Identify which cell holds the provided text, then report its (x, y) central coordinate. 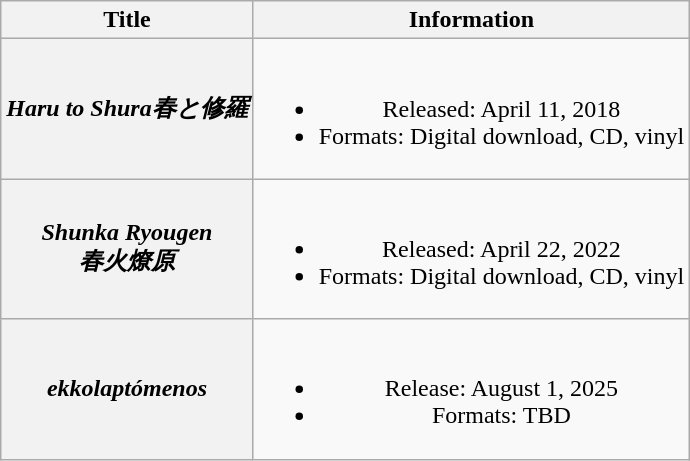
Released: April 11, 2018Formats: Digital download, CD, vinyl (471, 109)
Shunka Ryougen春火燎原 (127, 249)
Release: August 1, 2025Formats: TBD (471, 389)
ekkolaptómenos (127, 389)
Title (127, 20)
Released: April 22, 2022Formats: Digital download, CD, vinyl (471, 249)
Information (471, 20)
Haru to Shura春と修羅 (127, 109)
